Detect which cell encompasses the target text, then output its [X, Y] center coordinate. 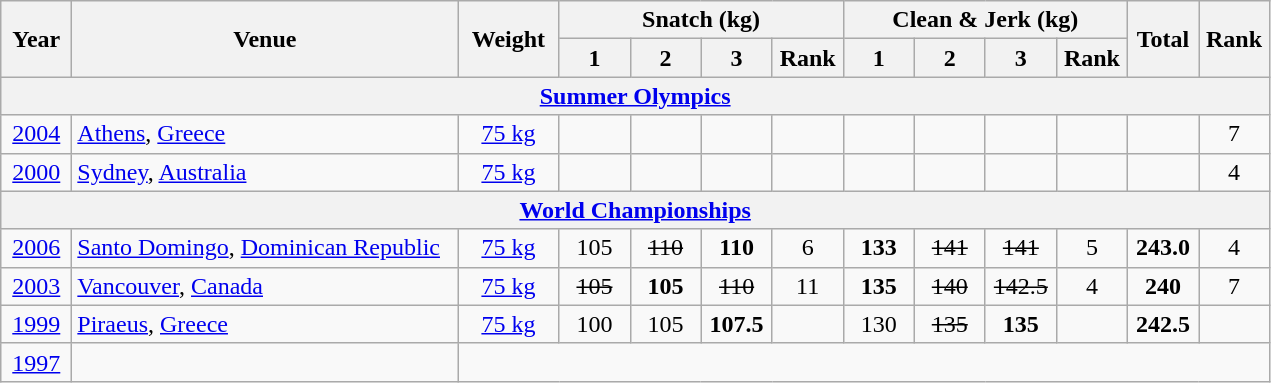
11 [808, 286]
World Championships [636, 210]
6 [808, 248]
240 [1162, 286]
140 [950, 286]
Year [36, 39]
2000 [36, 172]
Athens, Greece [265, 134]
Vancouver, Canada [265, 286]
Santo Domingo, Dominican Republic [265, 248]
242.5 [1162, 324]
2004 [36, 134]
Clean & Jerk (kg) [985, 20]
1997 [36, 362]
130 [878, 324]
Total [1162, 39]
Summer Olympics [636, 96]
100 [594, 324]
107.5 [736, 324]
Piraeus, Greece [265, 324]
142.5 [1020, 286]
1999 [36, 324]
133 [878, 248]
Snatch (kg) [701, 20]
2006 [36, 248]
2003 [36, 286]
243.0 [1162, 248]
Sydney, Australia [265, 172]
Venue [265, 39]
5 [1092, 248]
Weight [508, 39]
